Scan for the cell matching the given text and deliver its [X, Y] coordinate at center. 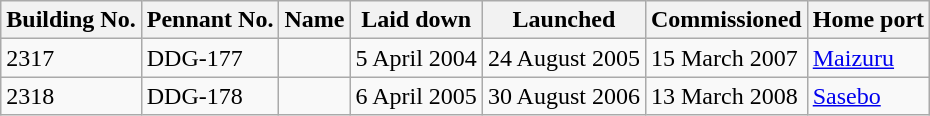
Building No. [71, 20]
24 August 2005 [564, 58]
Commissioned [726, 20]
13 March 2008 [726, 96]
Sasebo [868, 96]
Laid down [416, 20]
5 April 2004 [416, 58]
6 April 2005 [416, 96]
Pennant No. [210, 20]
DDG-178 [210, 96]
Launched [564, 20]
Name [314, 20]
2317 [71, 58]
Maizuru [868, 58]
30 August 2006 [564, 96]
15 March 2007 [726, 58]
2318 [71, 96]
Home port [868, 20]
DDG-177 [210, 58]
